Capture the cell that displays the provided text and extract its [X, Y] central coordinate. 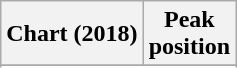
Chart (2018) [72, 34]
Peakposition [189, 34]
